Locate the cell with the specified text and output its [X, Y] center coordinate. 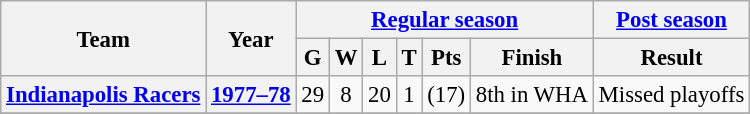
Regular season [444, 20]
1 [409, 95]
Team [104, 38]
G [312, 58]
8th in WHA [532, 95]
Indianapolis Racers [104, 95]
Post season [671, 20]
Pts [446, 58]
Result [671, 58]
1977–78 [251, 95]
(17) [446, 95]
8 [346, 95]
W [346, 58]
Year [251, 38]
L [380, 58]
Finish [532, 58]
20 [380, 95]
29 [312, 95]
T [409, 58]
Missed playoffs [671, 95]
